Return the [x, y] coordinate for the center point of the cell that contains the specified text.  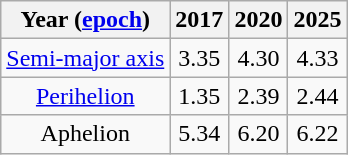
5.34 [200, 134]
3.35 [200, 58]
1.35 [200, 96]
4.33 [318, 58]
2.44 [318, 96]
Perihelion [86, 96]
2017 [200, 20]
Aphelion [86, 134]
6.20 [258, 134]
2.39 [258, 96]
2020 [258, 20]
6.22 [318, 134]
Semi-major axis [86, 58]
Year (epoch) [86, 20]
2025 [318, 20]
4.30 [258, 58]
